Locate the cell with the specified text and output its [X, Y] center coordinate. 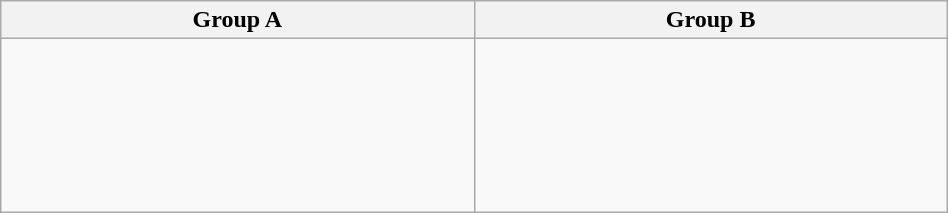
Group B [710, 20]
Group A [238, 20]
